Detect which cell encompasses the target text, then output its (x, y) center coordinate. 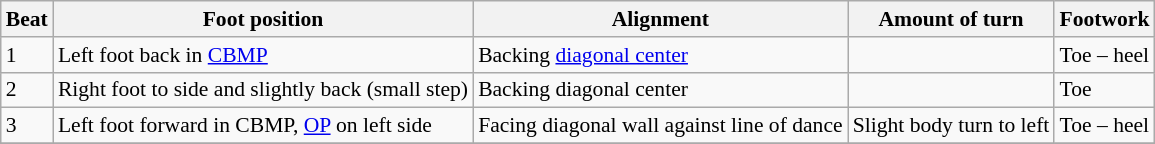
Left foot forward in CBMP, OP on left side (263, 126)
Beat (27, 19)
Right foot to side and slightly back (small step) (263, 90)
Slight body turn to left (952, 126)
1 (27, 55)
2 (27, 90)
3 (27, 126)
Alignment (660, 19)
Facing diagonal wall against line of dance (660, 126)
Amount of turn (952, 19)
Toe (1104, 90)
Footwork (1104, 19)
Left foot back in CBMP (263, 55)
Foot position (263, 19)
